For the text-containing cell, return its midpoint in [x, y] coordinate format. 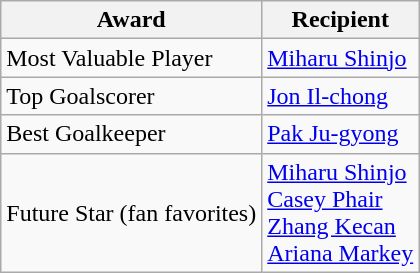
Award [132, 20]
Most Valuable Player [132, 58]
Miharu Shinjo [340, 58]
Top Goalscorer [132, 96]
Best Goalkeeper [132, 134]
Future Star (fan favorites) [132, 212]
Pak Ju-gyong [340, 134]
Miharu Shinjo Casey Phair Zhang Kecan Ariana Markey [340, 212]
Recipient [340, 20]
Jon Il-chong [340, 96]
